Extract the [X, Y] coordinate from the center of the cell holding the provided text.  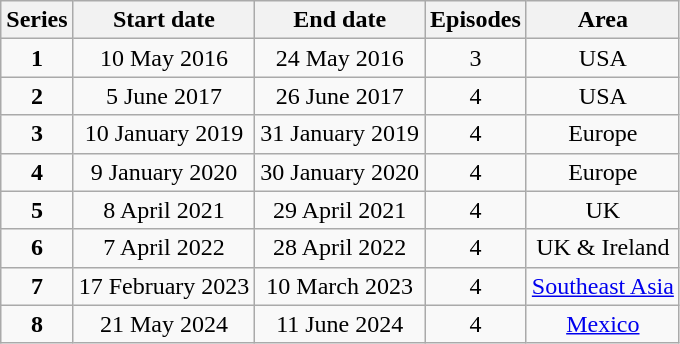
28 April 2022 [340, 248]
10 May 2016 [164, 58]
7 April 2022 [164, 248]
17 February 2023 [164, 286]
29 April 2021 [340, 210]
2 [37, 96]
5 June 2017 [164, 96]
End date [340, 20]
Southeast Asia [602, 286]
30 January 2020 [340, 172]
UK & Ireland [602, 248]
26 June 2017 [340, 96]
Start date [164, 20]
5 [37, 210]
10 March 2023 [340, 286]
24 May 2016 [340, 58]
9 January 2020 [164, 172]
Episodes [476, 20]
10 January 2019 [164, 134]
6 [37, 248]
8 [37, 324]
Mexico [602, 324]
Series [37, 20]
8 April 2021 [164, 210]
UK [602, 210]
1 [37, 58]
21 May 2024 [164, 324]
Area [602, 20]
11 June 2024 [340, 324]
7 [37, 286]
31 January 2019 [340, 134]
